From the cell containing the given text, extract its center point as (X, Y) coordinate. 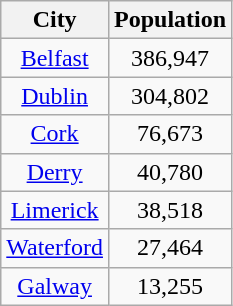
38,518 (170, 210)
27,464 (170, 248)
Belfast (55, 58)
386,947 (170, 58)
40,780 (170, 172)
304,802 (170, 96)
Limerick (55, 210)
City (55, 20)
Population (170, 20)
Derry (55, 172)
Cork (55, 134)
Dublin (55, 96)
76,673 (170, 134)
13,255 (170, 286)
Galway (55, 286)
Waterford (55, 248)
